Detect which cell encompasses the target text, then output its [X, Y] center coordinate. 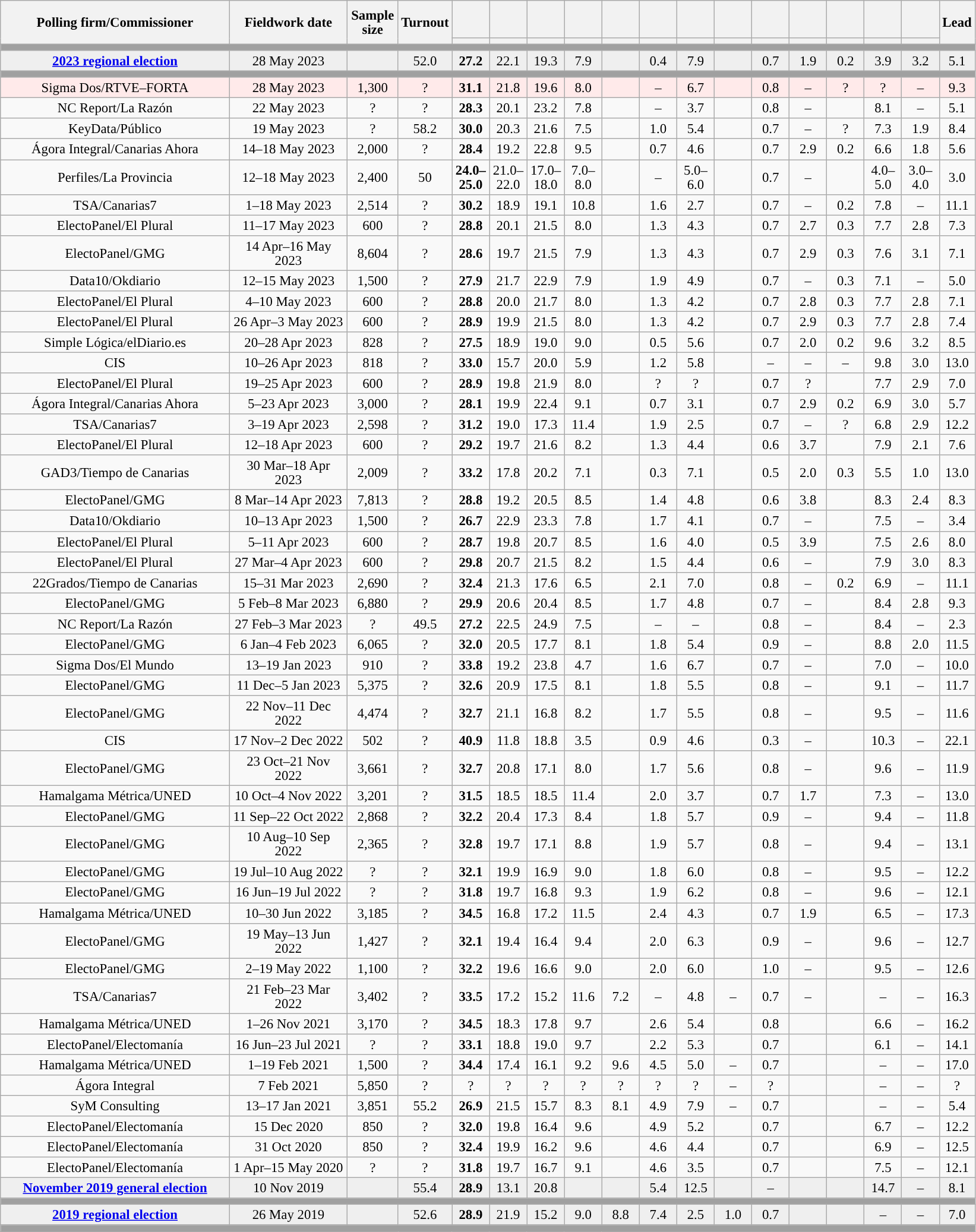
28.3 [470, 108]
28.4 [470, 150]
4.0–5.0 [883, 177]
3.8 [808, 500]
Turnout [425, 23]
502 [372, 741]
8 Mar–14 Apr 2023 [288, 500]
33.8 [470, 665]
33.0 [470, 362]
27 Mar–4 Apr 2023 [288, 562]
2.2 [658, 1044]
6,880 [372, 604]
27.9 [470, 280]
28.6 [470, 253]
10.0 [957, 665]
6 Jan–4 Feb 2023 [288, 644]
16.1 [545, 1064]
22.4 [545, 404]
5–23 Apr 2023 [288, 404]
2–19 May 2022 [288, 968]
22Grados/Tiempo de Canarias [115, 582]
30.0 [470, 129]
4.1 [695, 522]
10–30 Jun 2022 [288, 914]
Simple Lógica/elDiario.es [115, 342]
17.6 [545, 582]
26 Apr–3 May 2023 [288, 322]
29.9 [470, 604]
6.8 [883, 424]
1–18 May 2023 [288, 204]
1–19 Feb 2021 [288, 1064]
1 Apr–15 May 2020 [288, 1168]
6,065 [372, 644]
23 Oct–21 Nov 2022 [288, 769]
5.9 [583, 362]
5.8 [695, 362]
828 [372, 342]
6.3 [695, 941]
Polling firm/Commissioner [115, 23]
58.2 [425, 129]
1,427 [372, 941]
11.9 [957, 769]
20.6 [508, 604]
9.2 [583, 1064]
19 May 2023 [288, 129]
31.1 [470, 88]
13–19 Jan 2023 [288, 665]
14.7 [883, 1188]
Sigma Dos/El Mundo [115, 665]
31 Oct 2020 [288, 1148]
22.8 [545, 150]
12–18 Apr 2023 [288, 446]
3,201 [372, 796]
20.3 [508, 129]
2,868 [372, 816]
12–15 May 2023 [288, 280]
4,474 [372, 713]
14.1 [957, 1044]
11 Sep–22 Oct 2022 [288, 816]
16 Jun–19 Jul 2022 [288, 892]
18.3 [508, 1024]
910 [372, 665]
50 [425, 177]
27.5 [470, 342]
27 Feb–3 Mar 2023 [288, 624]
49.5 [425, 624]
3,851 [372, 1106]
10–26 Apr 2023 [288, 362]
2,009 [372, 473]
22.5 [508, 624]
14 Apr–16 May 2023 [288, 253]
7 Feb 2021 [288, 1086]
1,100 [372, 968]
KeyData/Público [115, 129]
7.0–8.0 [583, 177]
2023 regional election [115, 61]
Ágora Integral [115, 1086]
4–10 May 2023 [288, 302]
24.0–25.0 [470, 177]
34.4 [470, 1064]
1.4 [658, 500]
29.2 [470, 446]
12–18 May 2023 [288, 177]
Sigma Dos/RTVE–FORTA [115, 88]
3,402 [372, 996]
23.8 [545, 665]
23.2 [545, 108]
11 Dec–5 Jan 2023 [288, 686]
11–17 May 2023 [288, 226]
20–28 Apr 2023 [288, 342]
26.9 [470, 1106]
19.3 [545, 61]
16.7 [545, 1168]
28.7 [470, 542]
Sample size [372, 23]
3.0–4.0 [921, 177]
31.2 [470, 424]
30 Mar–18 Apr 2023 [288, 473]
23.3 [545, 522]
16.9 [545, 872]
SyM Consulting [115, 1106]
Perfiles/La Provincia [115, 177]
2019 regional election [115, 1215]
10 Oct–4 Nov 2022 [288, 796]
26 May 2019 [288, 1215]
14–18 May 2023 [288, 150]
7.2 [620, 996]
1–26 Nov 2021 [288, 1024]
9.8 [883, 362]
28.1 [470, 404]
15–31 Mar 2023 [288, 582]
5.3 [695, 1044]
6.1 [883, 1044]
1,300 [372, 88]
8,604 [372, 253]
5,850 [372, 1086]
Fieldwork date [288, 23]
November 2019 general election [115, 1188]
2,400 [372, 177]
2,365 [372, 845]
30.2 [470, 204]
15 Dec 2020 [288, 1126]
17.0 [957, 1064]
24.9 [545, 624]
17.4 [508, 1064]
52.6 [425, 1215]
4.5 [658, 1064]
12.6 [957, 968]
19.4 [508, 941]
55.4 [425, 1188]
16 Jun–23 Jul 2021 [288, 1044]
21.1 [508, 713]
31.5 [470, 796]
17 Nov–2 Dec 2022 [288, 741]
21.8 [508, 88]
16.6 [545, 968]
17.7 [545, 644]
5.2 [695, 1126]
2.3 [957, 624]
22 Nov–11 Dec 2022 [288, 713]
11.7 [957, 686]
33.5 [470, 996]
6.2 [695, 892]
32.8 [470, 845]
0.4 [658, 61]
3,170 [372, 1024]
19–25 Apr 2023 [288, 384]
10 Nov 2019 [288, 1188]
5–11 Apr 2023 [288, 542]
818 [372, 362]
12.7 [957, 941]
2,000 [372, 150]
3,185 [372, 914]
19 May–13 Jun 2022 [288, 941]
Lead [957, 23]
3.4 [957, 522]
22 May 2023 [288, 108]
10–13 Apr 2023 [288, 522]
3,661 [372, 769]
4.0 [695, 542]
GAD3/Tiempo de Canarias [115, 473]
21.0–22.0 [508, 177]
1.5 [658, 562]
3–19 Apr 2023 [288, 424]
17.5 [545, 686]
33.1 [470, 1044]
7,813 [372, 500]
2,690 [372, 582]
32.6 [470, 686]
5,375 [372, 686]
20.9 [508, 686]
16.3 [957, 996]
2,514 [372, 204]
5 Feb–8 Mar 2023 [288, 604]
33.2 [470, 473]
52.0 [425, 61]
10.8 [583, 204]
26.7 [470, 522]
17.0–18.0 [545, 177]
1.2 [658, 362]
4.7 [583, 665]
21 Feb–23 Mar 2022 [288, 996]
13–17 Jan 2021 [288, 1106]
2,598 [372, 424]
40.9 [470, 741]
10.3 [883, 741]
19.1 [545, 204]
3,000 [372, 404]
55.2 [425, 1106]
10 Aug–10 Sep 2022 [288, 845]
19 Jul–10 Aug 2022 [288, 872]
29.8 [470, 562]
21.3 [508, 582]
5.0–6.0 [695, 177]
20.2 [545, 473]
